From the cell containing the given text, extract its center point as (x, y) coordinate. 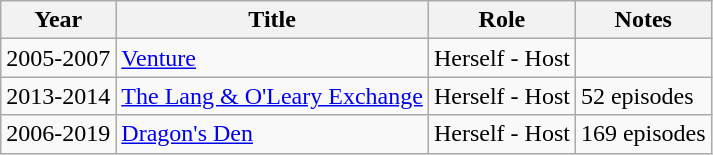
Title (272, 20)
The Lang & O'Leary Exchange (272, 96)
169 episodes (643, 134)
Venture (272, 58)
Year (58, 20)
Notes (643, 20)
Role (502, 20)
2013-2014 (58, 96)
2006-2019 (58, 134)
52 episodes (643, 96)
Dragon's Den (272, 134)
2005-2007 (58, 58)
